Return [x, y] of the center of cell containing provided text 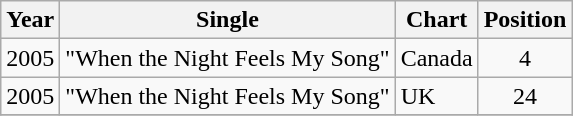
Year [30, 20]
24 [525, 96]
UK [436, 96]
Canada [436, 58]
Chart [436, 20]
Position [525, 20]
Single [228, 20]
4 [525, 58]
